Locate the cell with the specified text and output its (X, Y) center coordinate. 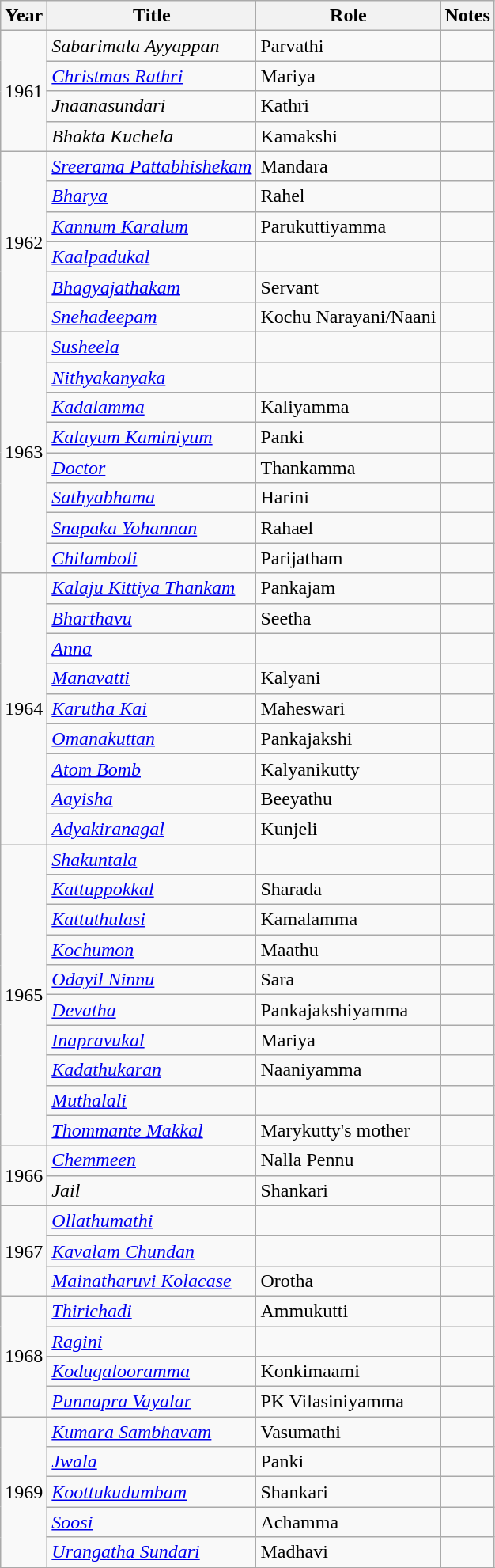
Orotha (348, 1281)
Bhagyajathakam (152, 287)
Thommante Makkal (152, 1130)
Kalyani (348, 678)
Nithyakanyaka (152, 378)
Bhakta Kuchela (152, 136)
Kadalamma (152, 408)
Kalaju Kittiya Thankam (152, 588)
Kalyanikutty (348, 769)
Kamalamma (348, 920)
Maathu (348, 950)
Konkimaami (348, 1372)
Karutha Kai (152, 708)
Kunjeli (348, 829)
Pankajakshiyamma (348, 1010)
Soosi (152, 1522)
Jwala (152, 1462)
Servant (348, 287)
Vasumathi (348, 1432)
1969 (24, 1492)
Rahael (348, 528)
Pankajakshi (348, 738)
Doctor (152, 468)
Kathri (348, 106)
Madhavi (348, 1552)
Shakuntala (152, 859)
Sharada (348, 890)
Kochumon (152, 950)
Susheela (152, 347)
1961 (24, 91)
Kaalpadukal (152, 256)
Mainatharuvi Kolacase (152, 1281)
1964 (24, 709)
Notes (467, 16)
1967 (24, 1251)
Sabarimala Ayyappan (152, 46)
Parukuttiyamma (348, 226)
Maheswari (348, 708)
Muthalali (152, 1100)
Kattuthulasi (152, 920)
Chilamboli (152, 558)
Thirichadi (152, 1311)
Chemmeen (152, 1160)
Punnapra Vayalar (152, 1402)
Jail (152, 1190)
Harini (348, 498)
Adyakiranagal (152, 829)
Anna (152, 648)
Kavalam Chundan (152, 1251)
Kannum Karalum (152, 226)
Achamma (348, 1522)
Koottukudumbam (152, 1492)
Kamakshi (348, 136)
Parvathi (348, 46)
Mandara (348, 166)
Nalla Pennu (348, 1160)
1968 (24, 1356)
Kumara Sambhavam (152, 1432)
Snehadeepam (152, 317)
Parijatham (348, 558)
Naaniyamma (348, 1070)
Devatha (152, 1010)
Ragini (152, 1342)
Beeyathu (348, 799)
Snapaka Yohannan (152, 528)
Inapravukal (152, 1040)
Christmas Rathri (152, 76)
Title (152, 16)
1965 (24, 994)
Kochu Narayani/Naani (348, 317)
Bharthavu (152, 618)
Ammukutti (348, 1311)
Aayisha (152, 799)
Ollathumathi (152, 1221)
Kattuppokkal (152, 890)
Kaliyamma (348, 408)
Kadathukaran (152, 1070)
Role (348, 16)
Year (24, 16)
Pankajam (348, 588)
Atom Bomb (152, 769)
1962 (24, 241)
Seetha (348, 618)
Thankamma (348, 468)
Sathyabhama (152, 498)
1963 (24, 452)
Jnaanasundari (152, 106)
Sara (348, 980)
Odayil Ninnu (152, 980)
Urangatha Sundari (152, 1552)
1966 (24, 1175)
Marykutty's mother (348, 1130)
Kalayum Kaminiyum (152, 438)
Bharya (152, 196)
Rahel (348, 196)
Omanakuttan (152, 738)
Kodugalooramma (152, 1372)
PK Vilasiniyamma (348, 1402)
Manavatti (152, 678)
Sreerama Pattabhishekam (152, 166)
